Detect which cell encompasses the target text, then output its (X, Y) center coordinate. 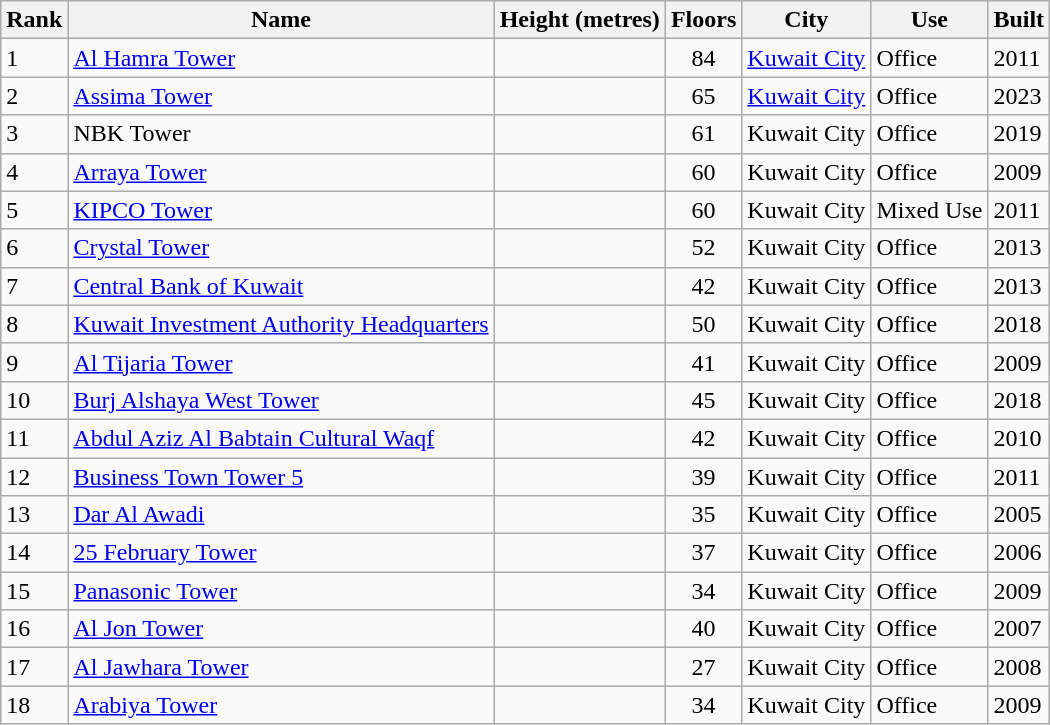
2023 (1019, 96)
13 (34, 515)
Burj Alshaya West Tower (281, 400)
40 (703, 629)
18 (34, 705)
50 (703, 324)
Height (metres) (580, 20)
Use (930, 20)
3 (34, 134)
Mixed Use (930, 210)
2019 (1019, 134)
45 (703, 400)
52 (703, 248)
84 (703, 58)
9 (34, 362)
2006 (1019, 553)
37 (703, 553)
City (806, 20)
Business Town Tower 5 (281, 477)
2005 (1019, 515)
15 (34, 591)
7 (34, 286)
Al Jon Tower (281, 629)
Al Tijaria Tower (281, 362)
6 (34, 248)
61 (703, 134)
Panasonic Tower (281, 591)
11 (34, 438)
Crystal Tower (281, 248)
12 (34, 477)
Floors (703, 20)
Al Hamra Tower (281, 58)
4 (34, 172)
41 (703, 362)
39 (703, 477)
KIPCO Tower (281, 210)
17 (34, 667)
35 (703, 515)
Arabiya Tower (281, 705)
2010 (1019, 438)
Arraya Tower (281, 172)
27 (703, 667)
Central Bank of Kuwait (281, 286)
1 (34, 58)
Kuwait Investment Authority Headquarters (281, 324)
Abdul Aziz Al Babtain Cultural Waqf (281, 438)
8 (34, 324)
65 (703, 96)
10 (34, 400)
Al Jawhara Tower (281, 667)
25 February Tower (281, 553)
2 (34, 96)
Dar Al Awadi (281, 515)
14 (34, 553)
Assima Tower (281, 96)
2008 (1019, 667)
Rank (34, 20)
5 (34, 210)
16 (34, 629)
Name (281, 20)
2007 (1019, 629)
NBK Tower (281, 134)
Built (1019, 20)
